From the cell containing the given text, extract its center point as [X, Y] coordinate. 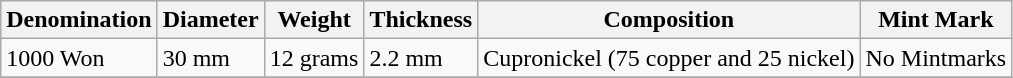
Cupronickel (75 copper and 25 nickel) [669, 58]
30 mm [210, 58]
Denomination [79, 20]
12 grams [314, 58]
Weight [314, 20]
Composition [669, 20]
Mint Mark [936, 20]
2.2 mm [421, 58]
Diameter [210, 20]
Thickness [421, 20]
No Mintmarks [936, 58]
1000 Won [79, 58]
